Identify which cell holds the provided text, then report its (X, Y) central coordinate. 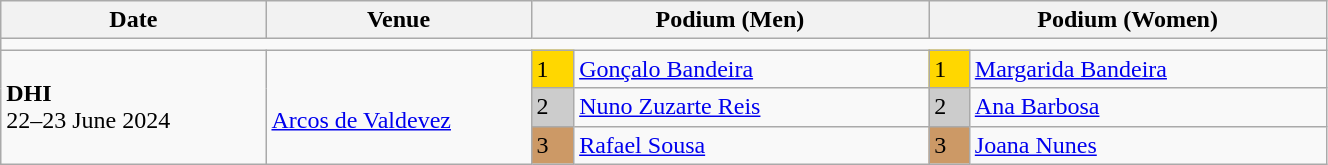
Joana Nunes (1148, 145)
Rafael Sousa (752, 145)
DHI 22–23 June 2024 (134, 107)
Ana Barbosa (1148, 107)
Venue (398, 20)
Podium (Men) (730, 20)
Nuno Zuzarte Reis (752, 107)
Margarida Bandeira (1148, 69)
Date (134, 20)
Arcos de Valdevez (398, 107)
Podium (Women) (1128, 20)
Gonçalo Bandeira (752, 69)
